Return (x, y) of the center of cell containing provided text 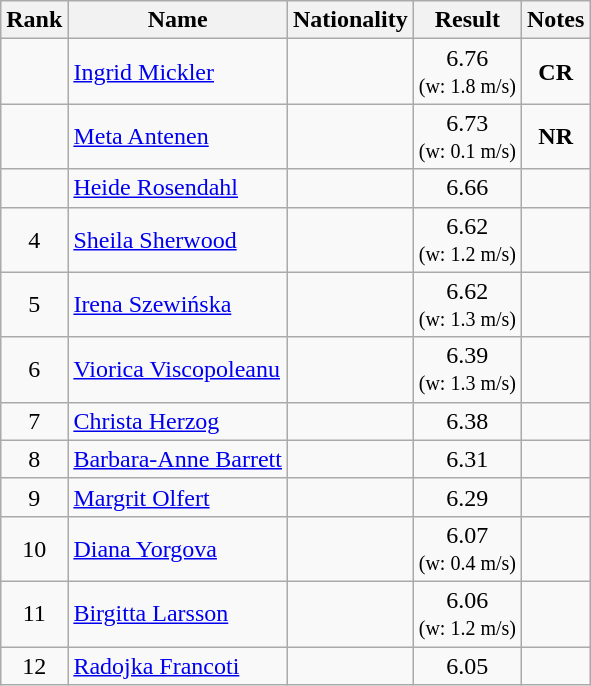
5 (34, 304)
Name (178, 20)
6.76(w: 1.8 m/s) (467, 72)
6.05 (467, 665)
CR (555, 72)
8 (34, 459)
Christa Herzog (178, 421)
Margrit Olfert (178, 497)
6 (34, 370)
12 (34, 665)
Radojka Francoti (178, 665)
Diana Yorgova (178, 548)
6.73(w: 0.1 m/s) (467, 136)
NR (555, 136)
Nationality (350, 20)
6.06(w: 1.2 m/s) (467, 614)
6.62(w: 1.2 m/s) (467, 240)
6.38 (467, 421)
Result (467, 20)
10 (34, 548)
Barbara-Anne Barrett (178, 459)
Heide Rosendahl (178, 188)
Irena Szewińska (178, 304)
7 (34, 421)
Birgitta Larsson (178, 614)
Notes (555, 20)
6.31 (467, 459)
11 (34, 614)
Ingrid Mickler (178, 72)
Viorica Viscopoleanu (178, 370)
6.07(w: 0.4 m/s) (467, 548)
6.29 (467, 497)
6.62(w: 1.3 m/s) (467, 304)
6.39(w: 1.3 m/s) (467, 370)
9 (34, 497)
Meta Antenen (178, 136)
Sheila Sherwood (178, 240)
4 (34, 240)
6.66 (467, 188)
Rank (34, 20)
